For the text-containing cell, return its midpoint in [X, Y] coordinate format. 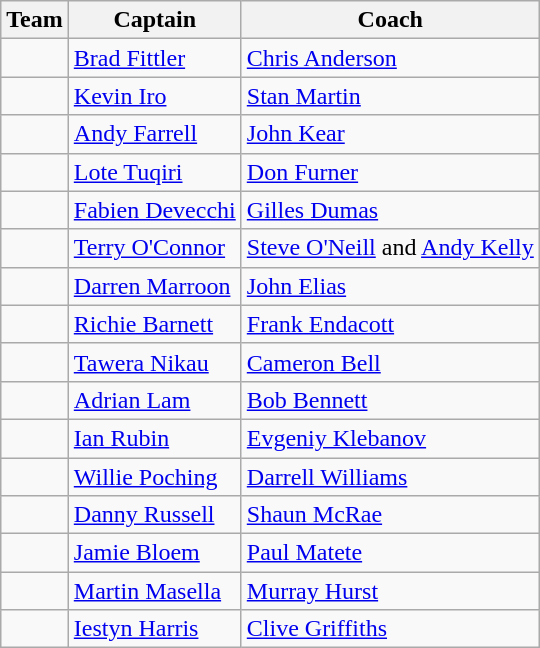
John Kear [390, 134]
Willie Poching [154, 477]
Paul Matete [390, 553]
Murray Hurst [390, 591]
Frank Endacott [390, 324]
Don Furner [390, 172]
Andy Farrell [154, 134]
Iestyn Harris [154, 629]
Kevin Iro [154, 96]
Darren Marroon [154, 286]
Team [35, 20]
Coach [390, 20]
Evgeniy Klebanov [390, 438]
Stan Martin [390, 96]
Adrian Lam [154, 400]
Bob Bennett [390, 400]
Tawera Nikau [154, 362]
Jamie Bloem [154, 553]
Cameron Bell [390, 362]
Martin Masella [154, 591]
Fabien Devecchi [154, 210]
Gilles Dumas [390, 210]
Ian Rubin [154, 438]
Lote Tuqiri [154, 172]
Terry O'Connor [154, 248]
Chris Anderson [390, 58]
Danny Russell [154, 515]
Shaun McRae [390, 515]
Brad Fittler [154, 58]
Steve O'Neill and Andy Kelly [390, 248]
Darrell Williams [390, 477]
Richie Barnett [154, 324]
Captain [154, 20]
John Elias [390, 286]
Clive Griffiths [390, 629]
